Search for the cell housing the specified text and yield its (x, y) center coordinate. 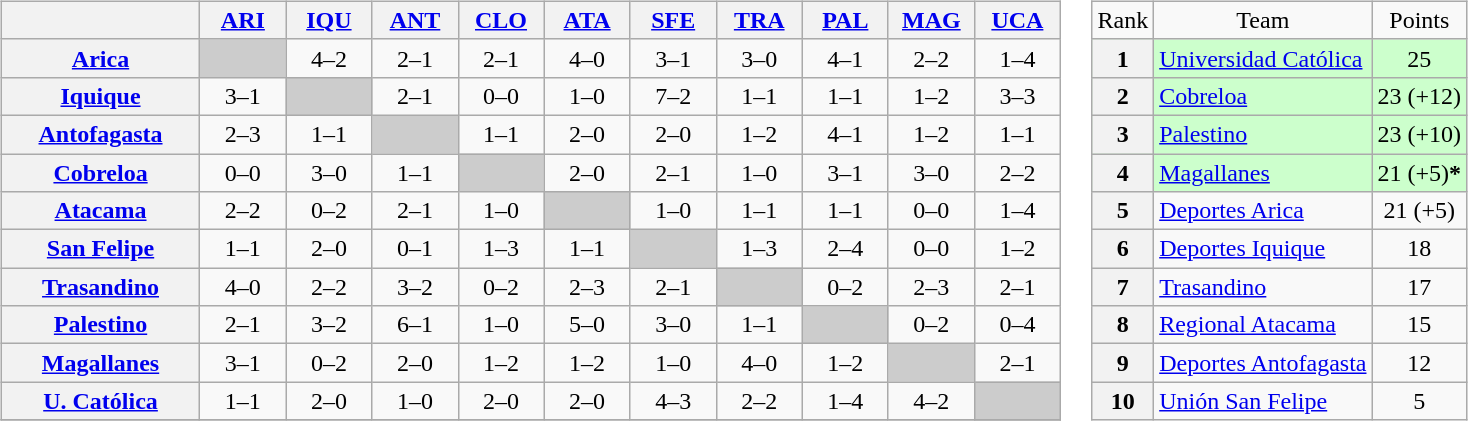
U. Católica (100, 401)
6–1 (415, 325)
5–0 (587, 325)
4 (1123, 173)
TRA (759, 20)
Arica (100, 58)
21 (+5) (1420, 211)
1 (1123, 58)
Regional Atacama (1263, 325)
MAG (931, 20)
12 (1420, 363)
ATA (587, 20)
SFE (673, 20)
Rank (1123, 20)
0–1 (415, 249)
ANT (415, 20)
8 (1123, 325)
23 (+12) (1420, 96)
Team (1263, 20)
Antofagasta (100, 134)
4–3 (673, 401)
7–2 (673, 96)
2 (1123, 96)
10 (1123, 401)
Unión San Felipe (1263, 401)
21 (+5)* (1420, 173)
23 (+10) (1420, 134)
3–3 (1017, 96)
6 (1123, 249)
Points (1420, 20)
3 (1123, 134)
Universidad Católica (1263, 58)
17 (1420, 287)
IQU (329, 20)
Iquique (100, 96)
Deportes Antofagasta (1263, 363)
PAL (845, 20)
UCA (1017, 20)
ARI (243, 20)
25 (1420, 58)
9 (1123, 363)
Atacama (100, 211)
18 (1420, 249)
7 (1123, 287)
2–4 (845, 249)
CLO (501, 20)
San Felipe (100, 249)
Deportes Iquique (1263, 249)
15 (1420, 325)
Deportes Arica (1263, 211)
0–4 (1017, 325)
